From the cell containing the given text, extract its center point as (X, Y) coordinate. 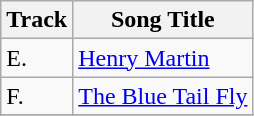
Song Title (163, 20)
Henry Martin (163, 58)
F. (37, 96)
E. (37, 58)
Track (37, 20)
The Blue Tail Fly (163, 96)
